Provide the [X, Y] coordinate of the cell's center where the given text is located.  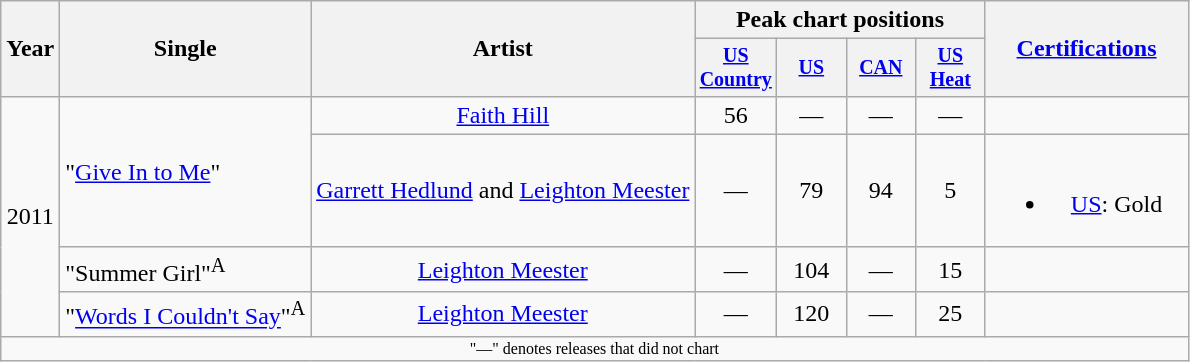
5 [950, 190]
Faith Hill [503, 115]
Single [186, 49]
Peak chart positions [840, 20]
US Heat [950, 68]
120 [812, 314]
US Country [736, 68]
Year [30, 49]
104 [812, 270]
Garrett Hedlund and Leighton Meester [503, 190]
2011 [30, 216]
"Summer Girl"A [186, 270]
"—" denotes releases that did not chart [594, 349]
56 [736, 115]
Certifications [1086, 49]
94 [880, 190]
US: Gold [1086, 190]
79 [812, 190]
US [812, 68]
15 [950, 270]
CAN [880, 68]
"Words I Couldn't Say"A [186, 314]
25 [950, 314]
"Give In to Me" [186, 172]
Artist [503, 49]
